Identify which cell holds the provided text, then report its (X, Y) central coordinate. 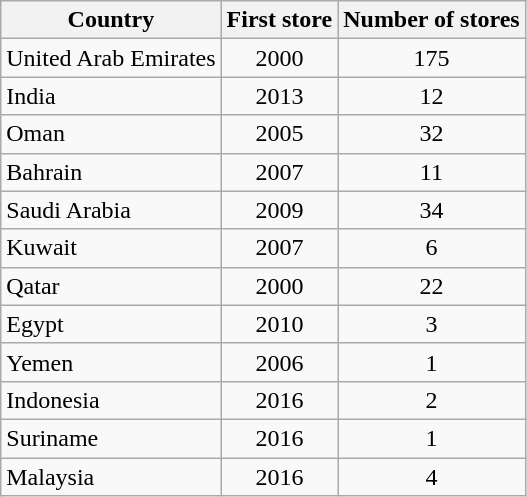
United Arab Emirates (111, 58)
First store (280, 20)
2009 (280, 210)
32 (432, 134)
2010 (280, 324)
Bahrain (111, 172)
12 (432, 96)
11 (432, 172)
Qatar (111, 286)
2006 (280, 362)
2 (432, 400)
Malaysia (111, 477)
India (111, 96)
Oman (111, 134)
Suriname (111, 438)
Country (111, 20)
22 (432, 286)
Yemen (111, 362)
175 (432, 58)
2013 (280, 96)
Indonesia (111, 400)
3 (432, 324)
34 (432, 210)
2005 (280, 134)
4 (432, 477)
6 (432, 248)
Egypt (111, 324)
Saudi Arabia (111, 210)
Kuwait (111, 248)
Number of stores (432, 20)
